Detect which cell encompasses the target text, then output its [x, y] center coordinate. 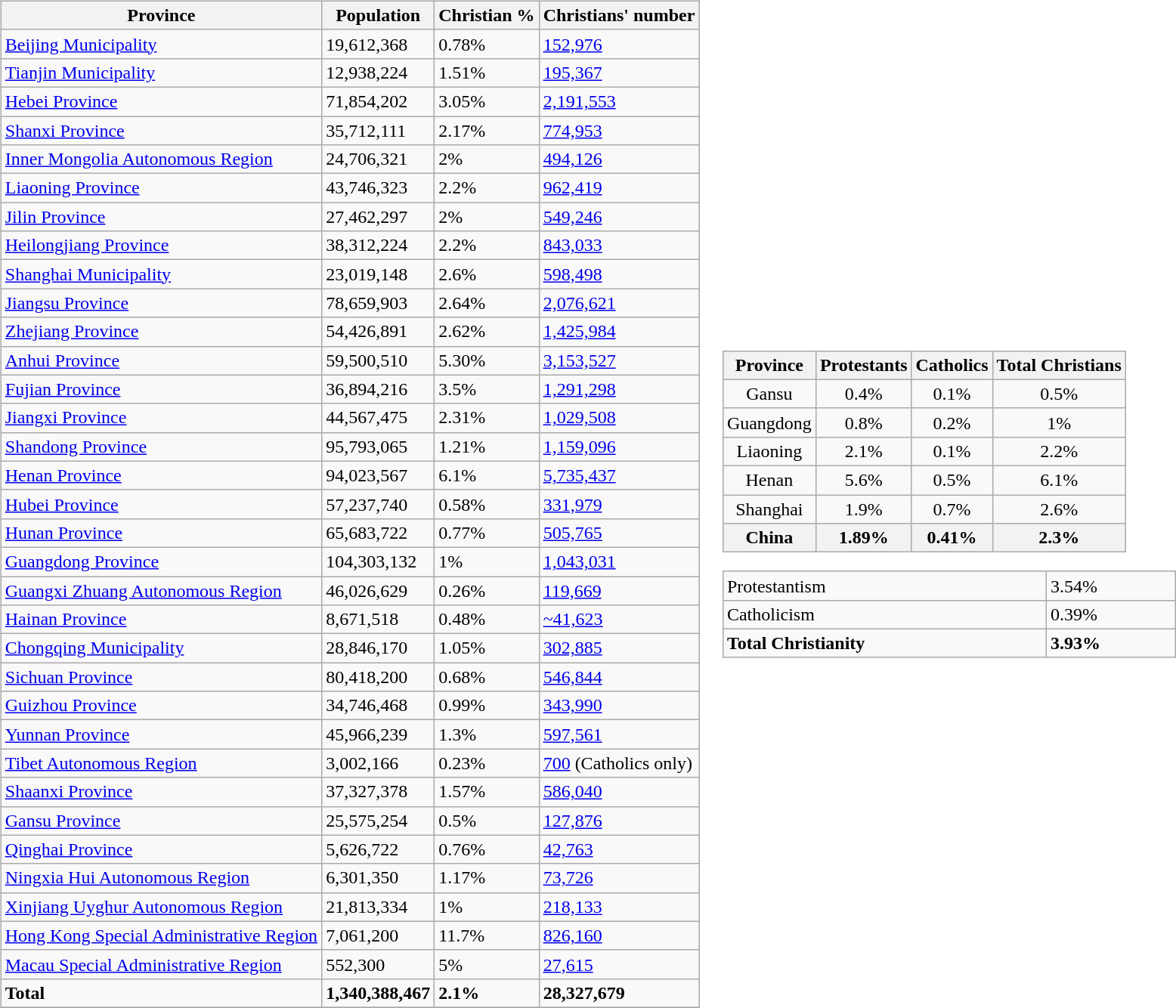
Henan Province [161, 475]
2.3% [1059, 538]
3.93% [1110, 643]
0.41% [952, 538]
104,303,132 [378, 561]
Anhui Province [161, 360]
331,979 [619, 504]
Heilongjiang Province [161, 246]
Total Christians [1059, 365]
94,023,567 [378, 475]
8,671,518 [378, 620]
~41,623 [619, 620]
43,746,323 [378, 188]
Gansu [769, 394]
152,976 [619, 44]
Yunnan Province [161, 734]
3.54% [1110, 586]
2.64% [487, 303]
Qinghai Province [161, 849]
0.7% [952, 509]
45,966,239 [378, 734]
Hainan Province [161, 620]
2.31% [487, 418]
Population [378, 15]
3.5% [487, 389]
700 (Catholics only) [619, 763]
Total Christianity [884, 643]
21,813,334 [378, 907]
3,002,166 [378, 763]
Shanghai [769, 509]
95,793,065 [378, 447]
Tibet Autonomous Region [161, 763]
46,026,629 [378, 590]
65,683,722 [378, 533]
586,040 [619, 792]
127,876 [619, 821]
China [769, 538]
19,612,368 [378, 44]
505,765 [619, 533]
Catholicism [884, 614]
0.23% [487, 763]
Protestantism [884, 586]
Jilin Province [161, 217]
218,133 [619, 907]
Chongqing Municipality [161, 648]
Total [161, 993]
Guangxi Zhuang Autonomous Region [161, 590]
Beijing Municipality [161, 44]
Inner Mongolia Autonomous Region [161, 159]
Shandong Province [161, 447]
12,938,224 [378, 73]
Gansu Province [161, 821]
Hong Kong Special Administrative Region [161, 935]
Shanxi Province [161, 131]
11.7% [487, 935]
0.76% [487, 849]
0.99% [487, 706]
598,498 [619, 274]
0.48% [487, 620]
1.9% [863, 509]
0.4% [863, 394]
0.78% [487, 44]
0.68% [487, 677]
Fujian Province [161, 389]
0.2% [952, 422]
1.3% [487, 734]
28,327,679 [619, 993]
Jiangxi Province [161, 418]
35,712,111 [378, 131]
78,659,903 [378, 303]
7,061,200 [378, 935]
Catholics [952, 365]
1.89% [863, 538]
549,246 [619, 217]
494,126 [619, 159]
Xinjiang Uyghur Autonomous Region [161, 907]
195,367 [619, 73]
1.05% [487, 648]
59,500,510 [378, 360]
774,953 [619, 131]
80,418,200 [378, 677]
Guizhou Province [161, 706]
Ningxia Hui Autonomous Region [161, 878]
24,706,321 [378, 159]
0.58% [487, 504]
Henan [769, 481]
0.39% [1110, 614]
0.26% [487, 590]
27,615 [619, 964]
1.57% [487, 792]
1,029,508 [619, 418]
546,844 [619, 677]
597,561 [619, 734]
54,426,891 [378, 332]
Liaoning Province [161, 188]
Hebei Province [161, 101]
6,301,350 [378, 878]
3,153,527 [619, 360]
44,567,475 [378, 418]
Christians' number [619, 15]
71,854,202 [378, 101]
1.17% [487, 878]
36,894,216 [378, 389]
Christian % [487, 15]
Zhejiang Province [161, 332]
27,462,297 [378, 217]
2,076,621 [619, 303]
23,019,148 [378, 274]
Guangdong Province [161, 561]
1,159,096 [619, 447]
119,669 [619, 590]
5,626,722 [378, 849]
Hunan Province [161, 533]
2.62% [487, 332]
Tianjin Municipality [161, 73]
5.6% [863, 481]
Shanghai Municipality [161, 274]
2,191,553 [619, 101]
Guangdong [769, 422]
826,160 [619, 935]
1,043,031 [619, 561]
3.05% [487, 101]
Sichuan Province [161, 677]
Jiangsu Province [161, 303]
962,419 [619, 188]
5,735,437 [619, 475]
302,885 [619, 648]
1,425,984 [619, 332]
0.8% [863, 422]
Macau Special Administrative Region [161, 964]
25,575,254 [378, 821]
5% [487, 964]
Liaoning [769, 451]
Hubei Province [161, 504]
552,300 [378, 964]
0.77% [487, 533]
1,291,298 [619, 389]
1.51% [487, 73]
1.21% [487, 447]
28,846,170 [378, 648]
42,763 [619, 849]
Shaanxi Province [161, 792]
1,340,388,467 [378, 993]
57,237,740 [378, 504]
843,033 [619, 246]
343,990 [619, 706]
Protestants [863, 365]
5.30% [487, 360]
34,746,468 [378, 706]
73,726 [619, 878]
37,327,378 [378, 792]
2.17% [487, 131]
38,312,224 [378, 246]
